Determine the (X, Y) coordinate at the center of the cell enclosing the given text.  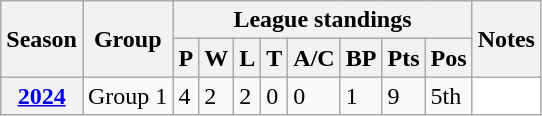
Pts (404, 58)
Group 1 (127, 96)
A/C (314, 58)
1 (361, 96)
2024 (42, 96)
P (186, 58)
Pos (448, 58)
Group (127, 39)
Season (42, 39)
W (216, 58)
5th (448, 96)
Notes (506, 39)
9 (404, 96)
League standings (322, 20)
L (248, 58)
4 (186, 96)
T (274, 58)
BP (361, 58)
